Capture the cell that displays the provided text and extract its (x, y) central coordinate. 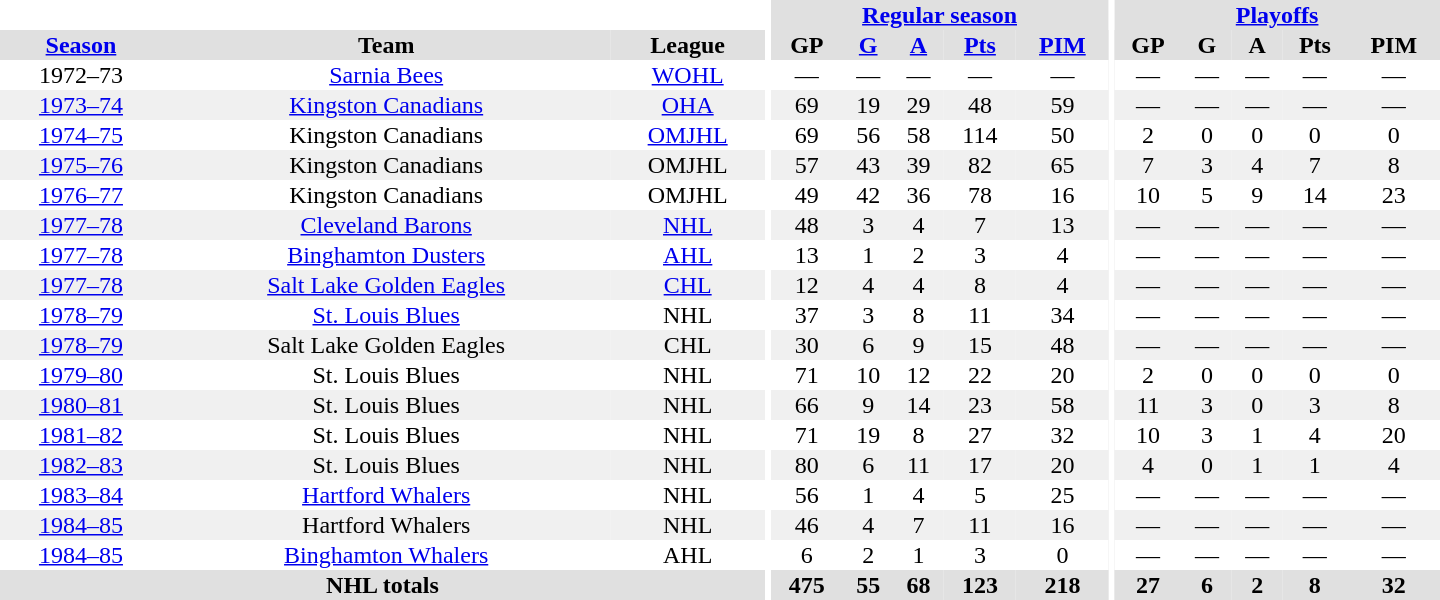
65 (1062, 165)
WOHL (688, 75)
1980–81 (81, 405)
50 (1062, 135)
22 (980, 375)
30 (808, 345)
37 (808, 315)
Cleveland Barons (386, 225)
1982–83 (81, 465)
1983–84 (81, 495)
1979–80 (81, 375)
OHA (688, 105)
Binghamton Whalers (386, 555)
1974–75 (81, 135)
Team (386, 45)
59 (1062, 105)
17 (980, 465)
1975–76 (81, 165)
475 (808, 585)
218 (1062, 585)
80 (808, 465)
66 (808, 405)
League (688, 45)
46 (808, 525)
25 (1062, 495)
55 (868, 585)
49 (808, 195)
29 (918, 105)
114 (980, 135)
57 (808, 165)
39 (918, 165)
123 (980, 585)
Season (81, 45)
Binghamton Dusters (386, 255)
34 (1062, 315)
42 (868, 195)
68 (918, 585)
Regular season (940, 15)
15 (980, 345)
36 (918, 195)
43 (868, 165)
NHL totals (382, 585)
1973–74 (81, 105)
1972–73 (81, 75)
Playoffs (1277, 15)
82 (980, 165)
78 (980, 195)
Sarnia Bees (386, 75)
1976–77 (81, 195)
1981–82 (81, 435)
